Capture the cell that displays the provided text and extract its [X, Y] central coordinate. 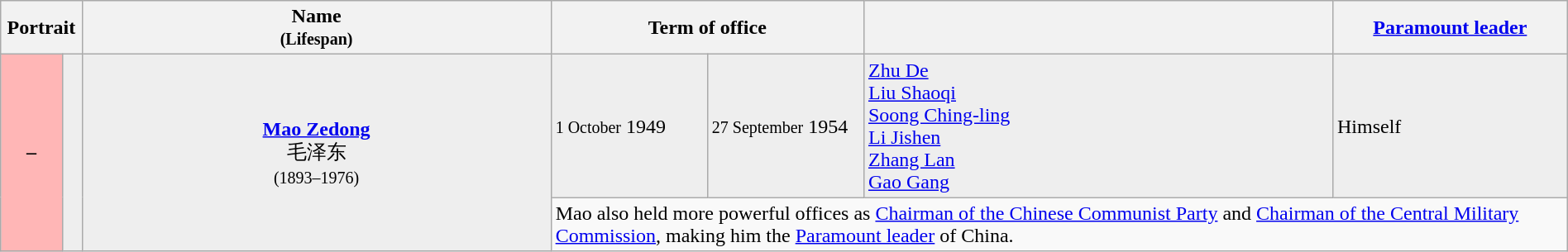
Name(Lifespan) [316, 28]
27 September 1954 [786, 126]
– [31, 153]
Mao Zedong毛泽东(1893–1976) [316, 153]
Term of office [707, 28]
Zhu DeLiu ShaoqiSoong Ching-lingLi JishenZhang LanGao Gang [1098, 126]
Himself [1450, 126]
Paramount leader [1450, 28]
Portrait [41, 28]
1 October 1949 [629, 126]
